Pinpoint the cell where the given text exists, returning its [x, y] midpoint coordinate. 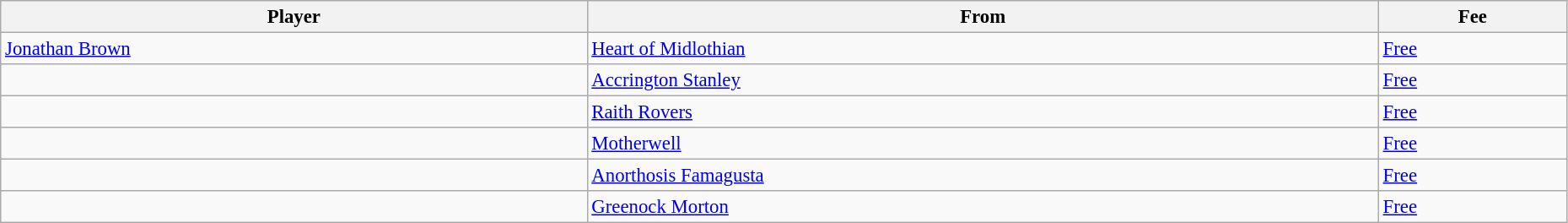
Heart of Midlothian [983, 49]
Raith Rovers [983, 112]
Motherwell [983, 144]
Player [294, 17]
Anorthosis Famagusta [983, 176]
Jonathan Brown [294, 49]
Fee [1473, 17]
From [983, 17]
Accrington Stanley [983, 80]
Greenock Morton [983, 207]
